Search for the cell housing the specified text and yield its [X, Y] center coordinate. 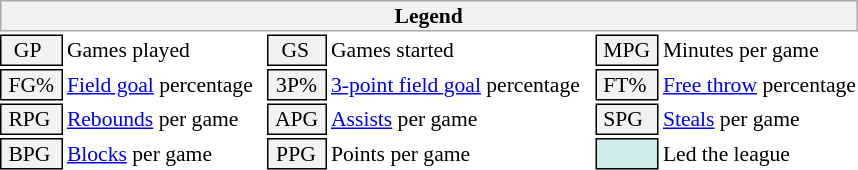
PPG [298, 154]
FG% [31, 85]
3P% [298, 85]
Field goal percentage [164, 85]
SPG [627, 120]
Rebounds per game [164, 120]
Legend [428, 16]
Games started [461, 50]
FT% [627, 85]
Games played [164, 50]
Points per game [461, 154]
APG [298, 120]
GP [31, 50]
RPG [31, 120]
Minutes per game [759, 50]
Steals per game [759, 120]
BPG [31, 154]
Free throw percentage [759, 85]
MPG [627, 50]
Blocks per game [164, 154]
3-point field goal percentage [461, 85]
Led the league [759, 154]
Assists per game [461, 120]
GS [298, 50]
